Pinpoint the cell where the given text exists, returning its [x, y] midpoint coordinate. 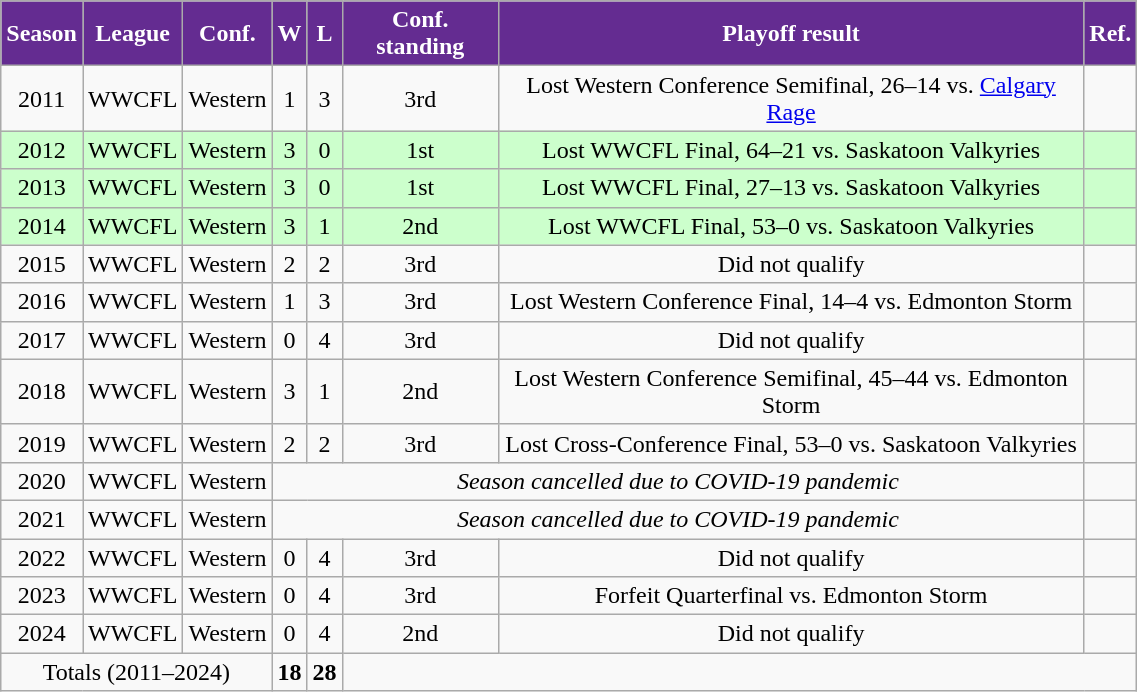
Conf. [228, 34]
2023 [42, 596]
2021 [42, 519]
League [132, 34]
Conf. standing [420, 34]
Playoff result [790, 34]
2017 [42, 340]
2011 [42, 98]
Lost WWCFL Final, 64–21 vs. Saskatoon Valkyries [790, 150]
2022 [42, 557]
Forfeit Quarterfinal vs. Edmonton Storm [790, 596]
Lost WWCFL Final, 53–0 vs. Saskatoon Valkyries [790, 226]
2016 [42, 302]
2018 [42, 392]
2014 [42, 226]
Season [42, 34]
Ref. [1110, 34]
2020 [42, 481]
Totals (2011–2024) [136, 672]
2012 [42, 150]
18 [290, 672]
2019 [42, 443]
Lost Western Conference Semifinal, 45–44 vs. Edmonton Storm [790, 392]
L [324, 34]
Lost Cross-Conference Final, 53–0 vs. Saskatoon Valkyries [790, 443]
Lost WWCFL Final, 27–13 vs. Saskatoon Valkyries [790, 188]
Lost Western Conference Final, 14–4 vs. Edmonton Storm [790, 302]
Lost Western Conference Semifinal, 26–14 vs. Calgary Rage [790, 98]
2015 [42, 264]
28 [324, 672]
2024 [42, 634]
W [290, 34]
2013 [42, 188]
